For the text-containing cell, return its midpoint in [X, Y] coordinate format. 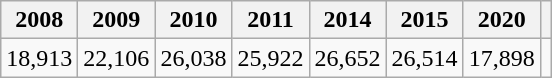
2014 [348, 20]
2010 [194, 20]
2008 [40, 20]
26,652 [348, 58]
26,038 [194, 58]
25,922 [270, 58]
18,913 [40, 58]
2011 [270, 20]
2009 [116, 20]
26,514 [424, 58]
22,106 [116, 58]
17,898 [502, 58]
2020 [502, 20]
2015 [424, 20]
